Output the (X, Y) coordinate of the center of the cell containing the given text.  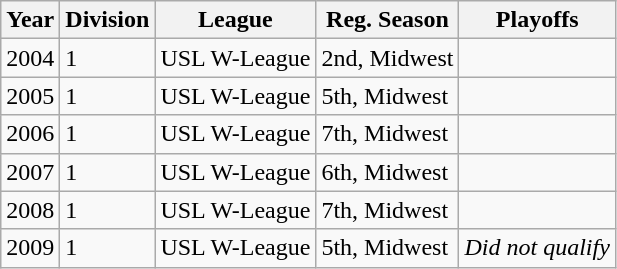
Year (30, 20)
League (236, 20)
2009 (30, 248)
2005 (30, 96)
2nd, Midwest (388, 58)
Reg. Season (388, 20)
2008 (30, 210)
Playoffs (537, 20)
6th, Midwest (388, 172)
2004 (30, 58)
2006 (30, 134)
Did not qualify (537, 248)
Division (108, 20)
2007 (30, 172)
